Output the (x, y) coordinate of the center of the cell containing the given text.  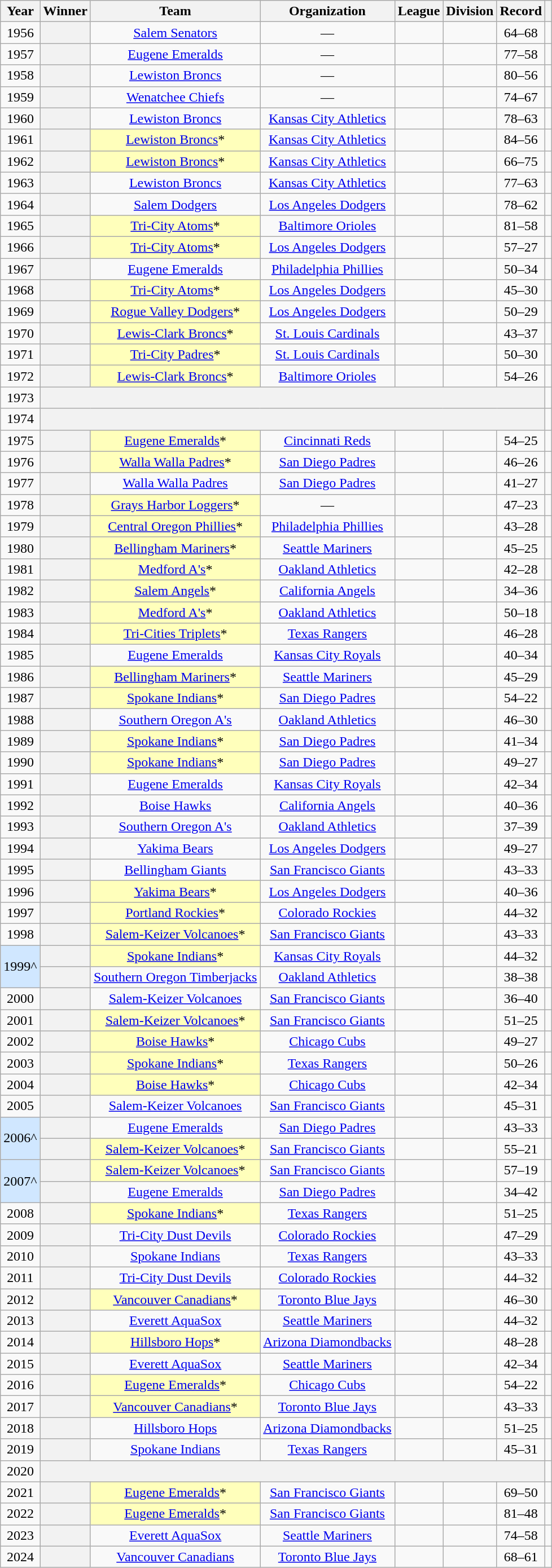
1963 (20, 183)
57–27 (521, 247)
57–19 (521, 1170)
Winner (65, 11)
81–48 (521, 1514)
Yakima Bears* (175, 891)
77–58 (521, 54)
Portland Rockies* (175, 913)
1977 (20, 483)
2002 (20, 1042)
1973 (20, 398)
74–67 (521, 97)
77–63 (521, 183)
2024 (20, 1557)
1979 (20, 526)
2009 (20, 1235)
1980 (20, 548)
2006^ (20, 1138)
42–28 (521, 569)
46–28 (521, 634)
2023 (20, 1535)
Record (521, 11)
1965 (20, 226)
34–36 (521, 591)
1978 (20, 505)
50–30 (521, 355)
50–29 (521, 312)
Salem Senators (175, 33)
1957 (20, 54)
Yakima Bears (175, 848)
Wenatchee Chiefs (175, 97)
League (419, 11)
1989 (20, 741)
Central Oregon Phillies* (175, 526)
Cincinnati Reds (327, 441)
40–34 (521, 655)
1998 (20, 934)
47–23 (521, 505)
1971 (20, 355)
2001 (20, 1020)
45–30 (521, 290)
1991 (20, 784)
1999^ (20, 967)
43–37 (521, 333)
Hillsboro Hops* (175, 1342)
1995 (20, 870)
2016 (20, 1385)
50–18 (521, 612)
2004 (20, 1085)
1993 (20, 827)
1990 (20, 763)
1988 (20, 720)
36–40 (521, 999)
2010 (20, 1256)
1985 (20, 655)
48–28 (521, 1342)
2017 (20, 1407)
50–34 (521, 269)
55–21 (521, 1149)
Vancouver Canadians (175, 1557)
Walla Walla Padres* (175, 462)
Team (175, 11)
46–26 (521, 462)
1982 (20, 591)
1960 (20, 118)
69–50 (521, 1492)
2007^ (20, 1181)
2020 (20, 1471)
2018 (20, 1428)
Boise Hawks (175, 805)
1966 (20, 247)
43–28 (521, 526)
1959 (20, 97)
64–68 (521, 33)
1994 (20, 848)
2013 (20, 1321)
78–62 (521, 204)
1962 (20, 161)
1974 (20, 419)
41–27 (521, 483)
Tri-Cities Triplets* (175, 634)
Organization (327, 11)
2000 (20, 999)
2012 (20, 1299)
1967 (20, 269)
68–61 (521, 1557)
1956 (20, 33)
1969 (20, 312)
78–63 (521, 118)
50–26 (521, 1063)
2005 (20, 1106)
1961 (20, 140)
Salem Dodgers (175, 204)
37–39 (521, 827)
1968 (20, 290)
1992 (20, 805)
54–25 (521, 441)
41–34 (521, 741)
Year (20, 11)
Division (470, 11)
54–26 (521, 376)
Hillsboro Hops (175, 1428)
Tri-City Padres* (175, 355)
2015 (20, 1364)
1984 (20, 634)
1964 (20, 204)
2022 (20, 1514)
Rogue Valley Dodgers* (175, 312)
1986 (20, 677)
Salem Angels* (175, 591)
1970 (20, 333)
Grays Harbor Loggers* (175, 505)
1958 (20, 76)
45–25 (521, 548)
74–58 (521, 1535)
47–29 (521, 1235)
1975 (20, 441)
2011 (20, 1278)
66–75 (521, 161)
Bellingham Giants (175, 870)
1976 (20, 462)
1972 (20, 376)
45–29 (521, 677)
Southern Oregon Timberjacks (175, 977)
81–58 (521, 226)
1981 (20, 569)
Walla Walla Padres (175, 483)
2021 (20, 1492)
2014 (20, 1342)
34–42 (521, 1192)
38–38 (521, 977)
1983 (20, 612)
1987 (20, 698)
80–56 (521, 76)
1997 (20, 913)
2008 (20, 1213)
2019 (20, 1450)
84–56 (521, 140)
1996 (20, 891)
2003 (20, 1063)
